Return (X, Y) of the center of cell containing provided text 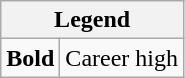
Bold (30, 58)
Legend (92, 20)
Career high (122, 58)
